Pinpoint the cell where the given text exists, returning its (X, Y) midpoint coordinate. 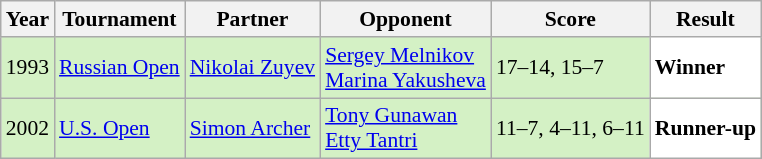
Sergey Melnikov Marina Yakusheva (406, 68)
Year (28, 19)
11–7, 4–11, 6–11 (570, 128)
Simon Archer (252, 128)
Tournament (120, 19)
Runner-up (706, 128)
Score (570, 19)
U.S. Open (120, 128)
1993 (28, 68)
Partner (252, 19)
Opponent (406, 19)
2002 (28, 128)
Nikolai Zuyev (252, 68)
Winner (706, 68)
Result (706, 19)
Russian Open (120, 68)
17–14, 15–7 (570, 68)
Tony Gunawan Etty Tantri (406, 128)
